Capture the cell that displays the provided text and extract its (x, y) central coordinate. 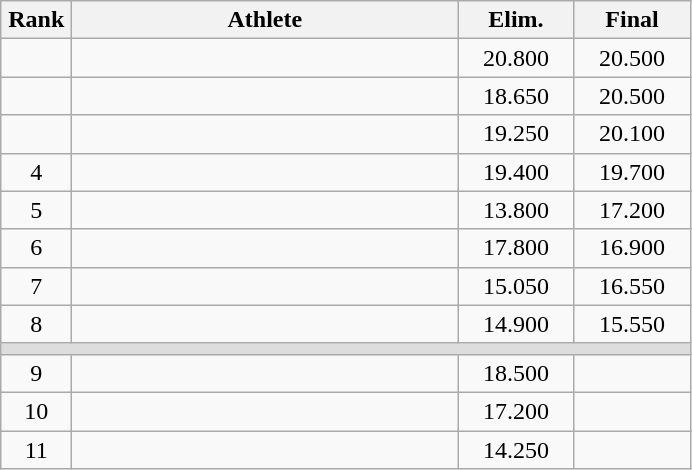
8 (36, 324)
16.900 (632, 248)
18.650 (516, 96)
Athlete (265, 20)
7 (36, 286)
19.700 (632, 172)
6 (36, 248)
15.050 (516, 286)
Final (632, 20)
10 (36, 411)
18.500 (516, 373)
16.550 (632, 286)
9 (36, 373)
11 (36, 449)
Rank (36, 20)
19.250 (516, 134)
13.800 (516, 210)
17.800 (516, 248)
20.100 (632, 134)
15.550 (632, 324)
19.400 (516, 172)
4 (36, 172)
14.900 (516, 324)
14.250 (516, 449)
20.800 (516, 58)
Elim. (516, 20)
5 (36, 210)
